Scan for the cell matching the given text and deliver its [X, Y] coordinate at center. 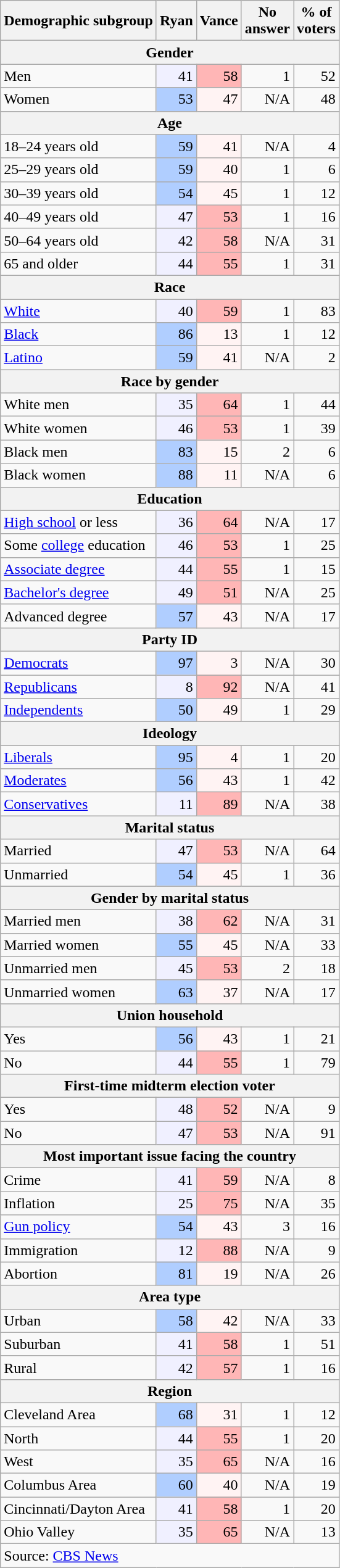
Source: CBS News [170, 1556]
Associate degree [79, 569]
Rural [79, 1367]
18 [317, 968]
40–49 years old [79, 217]
Married men [79, 921]
High school or less [79, 522]
Inflation [79, 1203]
Some college education [79, 545]
86 [176, 334]
Women [79, 99]
Race by gender [170, 381]
Ryan [176, 21]
Cincinnati/Dayton Area [79, 1509]
Race [170, 287]
Demographic subgroup [79, 21]
60 [176, 1485]
West [79, 1462]
Advanced degree [79, 616]
Unmarried [79, 874]
White women [79, 428]
Black women [79, 475]
68 [176, 1414]
Republicans [79, 687]
Gun policy [79, 1227]
White men [79, 405]
95 [176, 757]
Gender [170, 52]
75 [218, 1203]
65 and older [79, 263]
Columbus Area [79, 1485]
Moderates [79, 781]
Men [79, 76]
Region [170, 1391]
Union household [170, 1015]
92 [218, 687]
21 [317, 1039]
39 [317, 428]
Cleveland Area [79, 1414]
79 [317, 1062]
89 [218, 804]
Democrats [79, 663]
Ohio Valley [79, 1532]
% ofvoters [317, 21]
Conservatives [79, 804]
Independents [79, 710]
50 [176, 710]
White [79, 310]
81 [176, 1274]
Black [79, 334]
Suburban [79, 1344]
Latino [79, 358]
Liberals [79, 757]
26 [317, 1274]
Party ID [170, 639]
Most important issue facing the country [170, 1156]
Black men [79, 452]
Ideology [170, 734]
30–39 years old [79, 193]
Unmarried men [79, 968]
18–24 years old [79, 146]
Area type [170, 1297]
97 [176, 663]
Noanswer [267, 21]
Immigration [79, 1250]
Bachelor's degree [79, 592]
29 [317, 710]
Unmarried women [79, 992]
Abortion [79, 1274]
Crime [79, 1180]
Urban [79, 1321]
Married women [79, 945]
63 [176, 992]
North [79, 1438]
25–29 years old [79, 170]
Gender by marital status [170, 898]
30 [317, 663]
50–64 years old [79, 240]
91 [317, 1133]
62 [218, 921]
Married [79, 851]
Education [170, 499]
Vance [218, 21]
First-time midterm election voter [170, 1086]
Marital status [170, 828]
37 [218, 992]
Age [170, 123]
